Extract the [x, y] coordinate from the center of the cell holding the provided text.  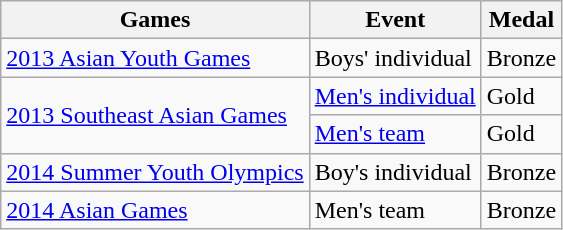
Event [395, 20]
Medal [521, 20]
Men's individual [395, 96]
2014 Summer Youth Olympics [155, 172]
Games [155, 20]
2013 Asian Youth Games [155, 58]
Boys' individual [395, 58]
2014 Asian Games [155, 210]
Boy's individual [395, 172]
2013 Southeast Asian Games [155, 115]
